Extract the (x, y) coordinate from the center of the cell holding the provided text.  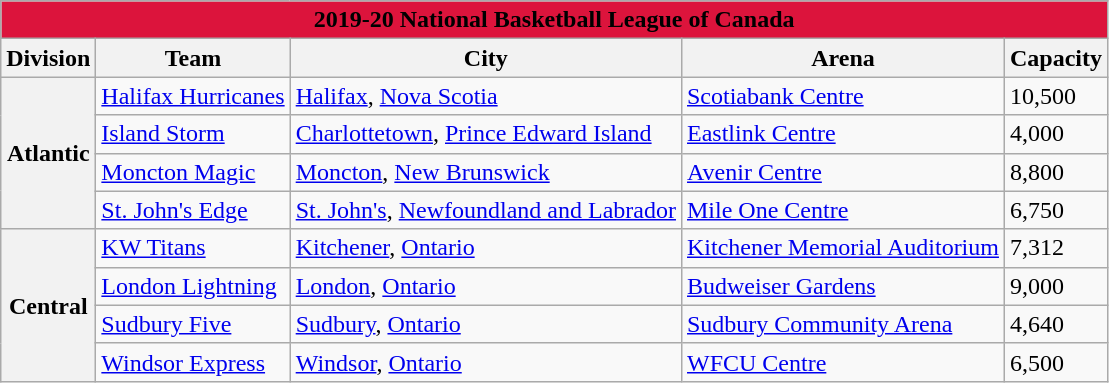
4,640 (1056, 324)
Kitchener, Ontario (486, 248)
St. John's, Newfoundland and Labrador (486, 210)
Avenir Centre (842, 172)
10,500 (1056, 96)
Halifax Hurricanes (193, 96)
Kitchener Memorial Auditorium (842, 248)
Sudbury, Ontario (486, 324)
8,800 (1056, 172)
Sudbury Community Arena (842, 324)
Windsor Express (193, 362)
Island Storm (193, 134)
London Lightning (193, 286)
Arena (842, 58)
9,000 (1056, 286)
KW Titans (193, 248)
Scotiabank Centre (842, 96)
4,000 (1056, 134)
Moncton Magic (193, 172)
Sudbury Five (193, 324)
6,500 (1056, 362)
7,312 (1056, 248)
2019-20 National Basketball League of Canada (554, 20)
Budweiser Gardens (842, 286)
Windsor, Ontario (486, 362)
Mile One Centre (842, 210)
Moncton, New Brunswick (486, 172)
Team (193, 58)
Charlottetown, Prince Edward Island (486, 134)
Eastlink Centre (842, 134)
Capacity (1056, 58)
Atlantic (48, 153)
Halifax, Nova Scotia (486, 96)
London, Ontario (486, 286)
6,750 (1056, 210)
Central (48, 305)
WFCU Centre (842, 362)
Division (48, 58)
City (486, 58)
St. John's Edge (193, 210)
